Determine the [x, y] coordinate at the center of the cell enclosing the given text.  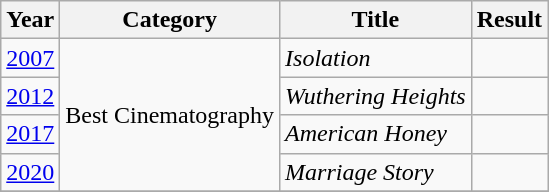
Best Cinematography [170, 115]
2017 [30, 134]
Result [509, 20]
2012 [30, 96]
Marriage Story [376, 172]
Isolation [376, 58]
Category [170, 20]
Title [376, 20]
2007 [30, 58]
2020 [30, 172]
Year [30, 20]
Wuthering Heights [376, 96]
American Honey [376, 134]
